Determine the (X, Y) coordinate at the center of the cell enclosing the given text.  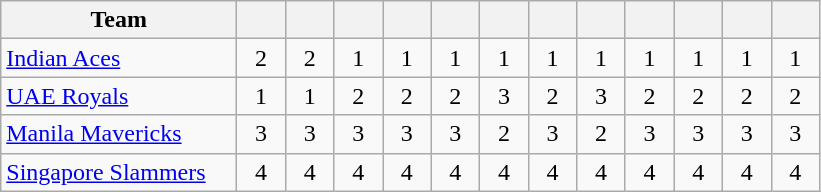
Indian Aces (119, 58)
Team (119, 20)
Singapore Slammers (119, 172)
Manila Mavericks (119, 134)
UAE Royals (119, 96)
